Determine the [x, y] coordinate at the center of the cell enclosing the given text.  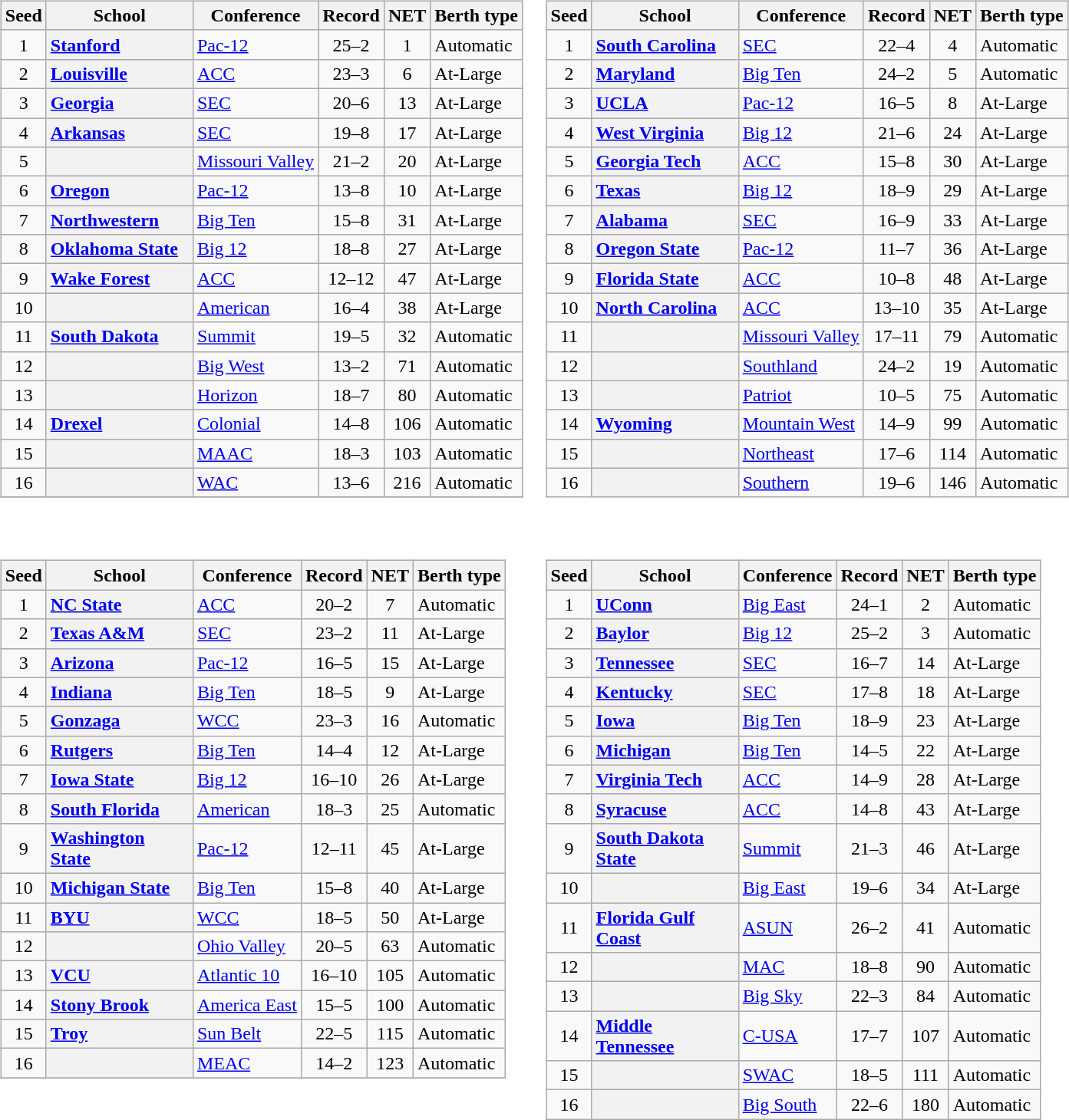
Alabama [665, 220]
Northwestern [120, 220]
41 [925, 927]
Big South [787, 1105]
Kentucky [665, 692]
14–4 [334, 750]
23 [925, 721]
Louisville [120, 74]
103 [407, 453]
180 [925, 1105]
South Carolina [665, 44]
SWAC [787, 1076]
14–2 [334, 1063]
13–8 [351, 191]
18–7 [351, 395]
Patriot [801, 395]
VCU [120, 976]
15–5 [334, 1005]
22–4 [896, 44]
12–12 [351, 278]
106 [407, 424]
100 [390, 1005]
32 [407, 337]
16–7 [869, 663]
75 [952, 395]
C-USA [787, 1036]
South Florida [120, 809]
115 [390, 1034]
35 [952, 308]
46 [925, 848]
North Carolina [665, 308]
19–5 [351, 337]
Big Sky [787, 996]
111 [925, 1076]
13–2 [351, 366]
123 [390, 1063]
38 [407, 308]
23–2 [334, 634]
Drexel [120, 424]
Arizona [120, 663]
34 [925, 888]
Sun Belt [247, 1034]
17–7 [869, 1036]
Michigan [665, 750]
ASUN [787, 927]
MAC [787, 967]
40 [390, 888]
99 [952, 424]
MAAC [255, 453]
Texas [665, 191]
27 [407, 249]
UConn [665, 604]
25 [390, 809]
Horizon [255, 395]
Tennessee [665, 663]
South Dakota [120, 337]
Atlantic 10 [247, 976]
13–6 [351, 483]
Gonzaga [120, 721]
90 [925, 967]
Oklahoma State [120, 249]
Oregon [120, 191]
Iowa [665, 721]
Troy [120, 1034]
12–11 [334, 848]
216 [407, 483]
114 [952, 453]
18 [925, 692]
UCLA [665, 103]
Oregon State [665, 249]
20–5 [334, 947]
80 [407, 395]
17 [407, 133]
Middle Tennessee [665, 1036]
Syracuse [665, 809]
79 [952, 337]
47 [407, 278]
84 [925, 996]
146 [952, 483]
17–11 [896, 337]
BYU [120, 917]
Georgia Tech [665, 162]
26 [390, 779]
Virginia Tech [665, 779]
24 [952, 133]
Maryland [665, 74]
America East [247, 1005]
Big West [255, 366]
Northeast [801, 453]
16–9 [896, 220]
West Virginia [665, 133]
19 [952, 366]
107 [925, 1036]
24–1 [869, 604]
13–10 [896, 308]
22–5 [334, 1034]
28 [925, 779]
22–3 [869, 996]
Mountain West [801, 424]
33 [952, 220]
Indiana [120, 692]
17–6 [896, 453]
Stony Brook [120, 1005]
17–8 [869, 692]
Wake Forest [120, 278]
63 [390, 947]
Iowa State [120, 779]
50 [390, 917]
21–6 [896, 133]
NC State [120, 604]
Ohio Valley [247, 947]
36 [952, 249]
Rutgers [120, 750]
45 [390, 848]
48 [952, 278]
30 [952, 162]
14–5 [869, 750]
Baylor [665, 634]
21–3 [869, 848]
10–8 [896, 278]
20–2 [334, 604]
71 [407, 366]
Southland [801, 366]
Texas A&M [120, 634]
Florida State [665, 278]
105 [390, 976]
10–5 [896, 395]
22 [925, 750]
Washington State [120, 848]
16–4 [351, 308]
Georgia [120, 103]
Florida Gulf Coast [665, 927]
20 [407, 162]
43 [925, 809]
Wyoming [665, 424]
26–2 [869, 927]
22–6 [869, 1105]
29 [952, 191]
Michigan State [120, 888]
MEAC [247, 1063]
WAC [255, 483]
19–8 [351, 133]
21–2 [351, 162]
Arkansas [120, 133]
20–6 [351, 103]
Southern [801, 483]
Colonial [255, 424]
31 [407, 220]
South Dakota State [665, 848]
Stanford [120, 44]
11–7 [896, 249]
